Scan for the cell matching the given text and deliver its (X, Y) coordinate at center. 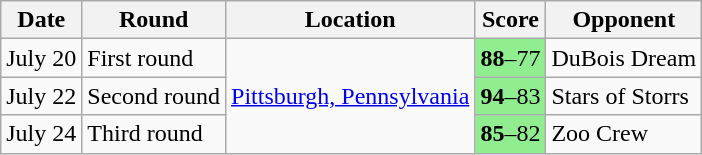
Round (154, 20)
Stars of Storrs (624, 96)
85–82 (510, 134)
July 22 (42, 96)
94–83 (510, 96)
Date (42, 20)
Third round (154, 134)
Zoo Crew (624, 134)
DuBois Dream (624, 58)
Score (510, 20)
Pittsburgh, Pennsylvania (350, 96)
First round (154, 58)
July 24 (42, 134)
Location (350, 20)
Second round (154, 96)
July 20 (42, 58)
Opponent (624, 20)
88–77 (510, 58)
